Provide the [X, Y] coordinate of the cell's center where the given text is located.  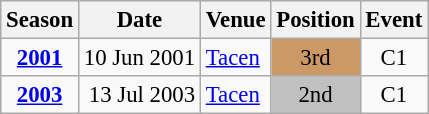
13 Jul 2003 [139, 95]
2nd [316, 95]
3rd [316, 58]
10 Jun 2001 [139, 58]
Season [40, 20]
2001 [40, 58]
Date [139, 20]
Event [394, 20]
Position [316, 20]
Venue [236, 20]
2003 [40, 95]
